Detect which cell encompasses the target text, then output its [x, y] center coordinate. 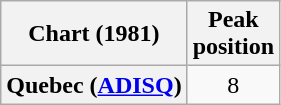
Quebec (ADISQ) [94, 85]
8 [233, 85]
Chart (1981) [94, 34]
Peakposition [233, 34]
